Search for the cell housing the specified text and yield its (x, y) center coordinate. 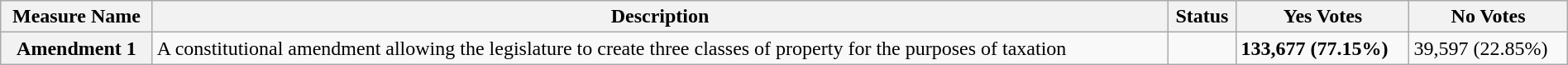
Amendment 1 (76, 48)
Yes Votes (1323, 17)
133,677 (77.15%) (1323, 48)
Description (660, 17)
No Votes (1489, 17)
A constitutional amendment allowing the legislature to create three classes of property for the purposes of taxation (660, 48)
Measure Name (76, 17)
Status (1202, 17)
39,597 (22.85%) (1489, 48)
